Identify which cell holds the provided text, then report its (x, y) central coordinate. 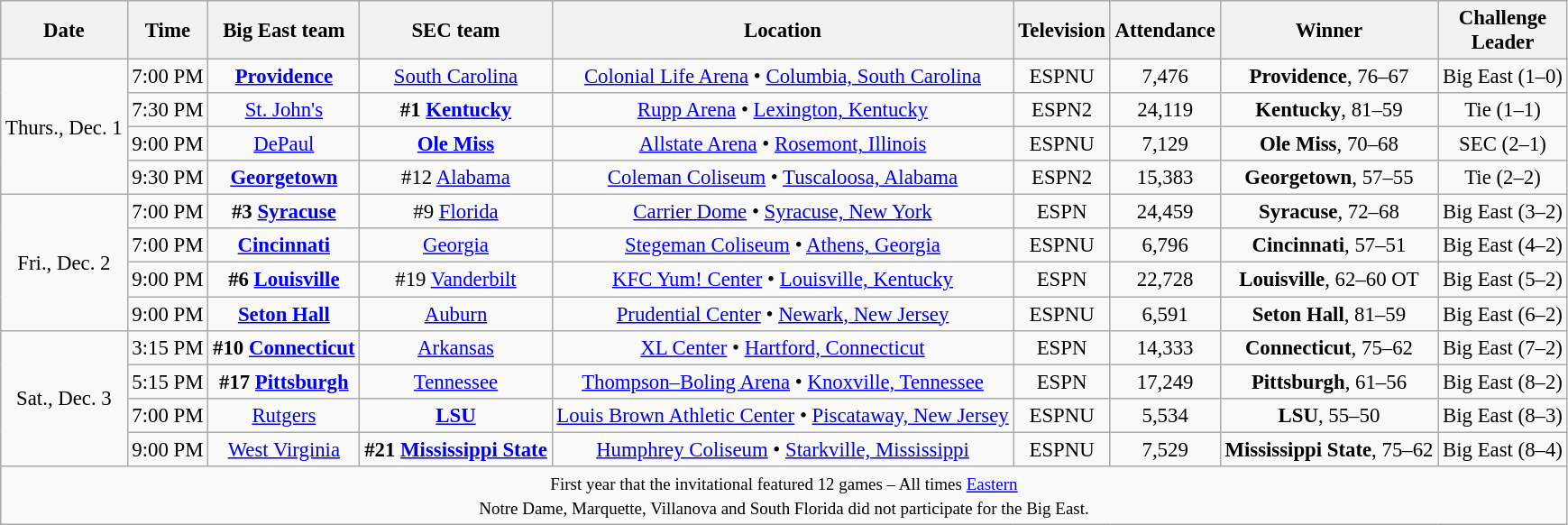
Louisville, 62–60 OT (1329, 280)
Stegeman Coliseum • Athens, Georgia (783, 246)
Big East (7–2) (1502, 347)
Attendance (1165, 31)
Mississippi State, 75–62 (1329, 449)
#3 Syracuse (284, 212)
Big East (5–2) (1502, 280)
DePaul (284, 144)
24,119 (1165, 110)
Big East (4–2) (1502, 246)
17,249 (1165, 382)
ChallengeLeader (1502, 31)
Georgetown, 57–55 (1329, 178)
#12 Alabama (456, 178)
Ole Miss, 70–68 (1329, 144)
Providence (284, 77)
7,129 (1165, 144)
Tennessee (456, 382)
LSU (456, 415)
Seton Hall (284, 314)
SEC team (456, 31)
#10 Connecticut (284, 347)
6,591 (1165, 314)
#19 Vanderbilt (456, 280)
Kentucky, 81–59 (1329, 110)
9:30 PM (168, 178)
5:15 PM (168, 382)
Big East (8–2) (1502, 382)
22,728 (1165, 280)
Television (1062, 31)
Location (783, 31)
15,383 (1165, 178)
Time (168, 31)
Big East (3–2) (1502, 212)
Big East (6–2) (1502, 314)
Big East (1–0) (1502, 77)
Rutgers (284, 415)
5,534 (1165, 415)
West Virginia (284, 449)
6,796 (1165, 246)
#21 Mississippi State (456, 449)
Connecticut, 75–62 (1329, 347)
Allstate Arena • Rosemont, Illinois (783, 144)
Syracuse, 72–68 (1329, 212)
Thompson–Boling Arena • Knoxville, Tennessee (783, 382)
Pittsburgh, 61–56 (1329, 382)
XL Center • Hartford, Connecticut (783, 347)
#1 Kentucky (456, 110)
Tie (1–1) (1502, 110)
7,476 (1165, 77)
Sat., Dec. 3 (64, 398)
Thurs., Dec. 1 (64, 127)
Big East team (284, 31)
Winner (1329, 31)
Date (64, 31)
Colonial Life Arena • Columbia, South Carolina (783, 77)
Auburn (456, 314)
Georgetown (284, 178)
Prudential Center • Newark, New Jersey (783, 314)
Humphrey Coliseum • Starkville, Mississippi (783, 449)
Louis Brown Athletic Center • Piscataway, New Jersey (783, 415)
Cincinnati (284, 246)
SEC (2–1) (1502, 144)
7:30 PM (168, 110)
24,459 (1165, 212)
Fri., Dec. 2 (64, 262)
Georgia (456, 246)
South Carolina (456, 77)
St. John's (284, 110)
Cincinnati, 57–51 (1329, 246)
#6 Louisville (284, 280)
Ole Miss (456, 144)
14,333 (1165, 347)
Coleman Coliseum • Tuscaloosa, Alabama (783, 178)
7,529 (1165, 449)
Tie (2–2) (1502, 178)
Big East (8–3) (1502, 415)
LSU, 55–50 (1329, 415)
Rupp Arena • Lexington, Kentucky (783, 110)
#17 Pittsburgh (284, 382)
3:15 PM (168, 347)
Providence, 76–67 (1329, 77)
Carrier Dome • Syracuse, New York (783, 212)
Big East (8–4) (1502, 449)
Seton Hall, 81–59 (1329, 314)
#9 Florida (456, 212)
KFC Yum! Center • Louisville, Kentucky (783, 280)
Arkansas (456, 347)
